Provide the (x, y) coordinate of the cell's center where the given text is located.  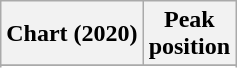
Peakposition (189, 34)
Chart (2020) (72, 34)
